Determine the [x, y] coordinate at the center of the cell enclosing the given text.  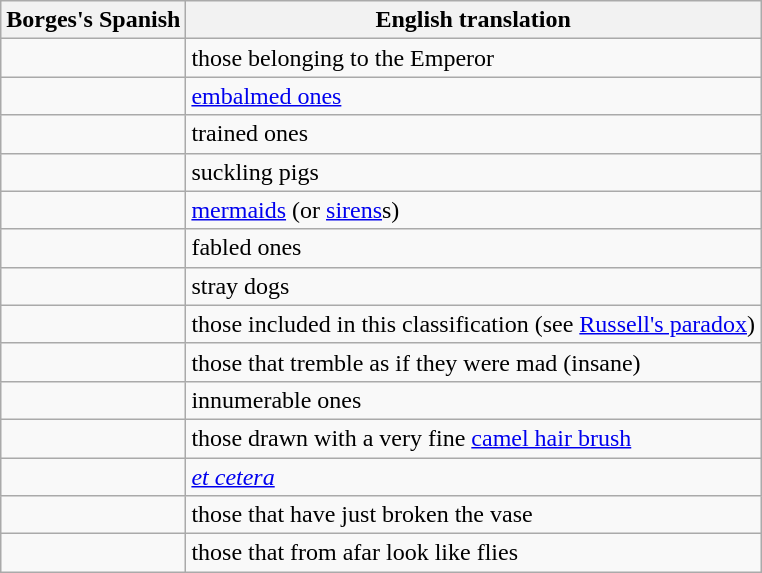
those that from afar look like flies [474, 553]
those belonging to the Emperor [474, 58]
et cetera [474, 477]
Borges's Spanish [94, 20]
those drawn with a very fine camel hair brush [474, 438]
trained ones [474, 134]
those that tremble as if they were mad (insane) [474, 362]
embalmed ones [474, 96]
English translation [474, 20]
those included in this classification (see Russell's paradox) [474, 324]
mermaids (or sirenss) [474, 210]
innumerable ones [474, 400]
those that have just broken the vase [474, 515]
stray dogs [474, 286]
suckling pigs [474, 172]
fabled ones [474, 248]
